Output the [X, Y] coordinate of the center of the cell containing the given text.  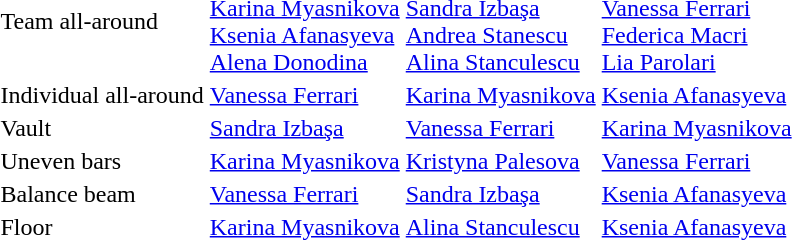
Kristyna Palesova [500, 161]
